Pinpoint the cell where the given text exists, returning its [x, y] midpoint coordinate. 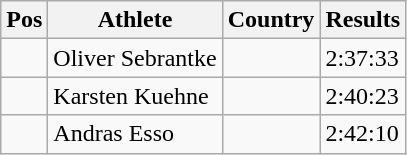
2:42:10 [363, 134]
Pos [24, 20]
Andras Esso [135, 134]
Athlete [135, 20]
Results [363, 20]
2:40:23 [363, 96]
Oliver Sebrantke [135, 58]
Country [271, 20]
2:37:33 [363, 58]
Karsten Kuehne [135, 96]
